Find where the given text appears and provide that cell's center as (X, Y) coordinate. 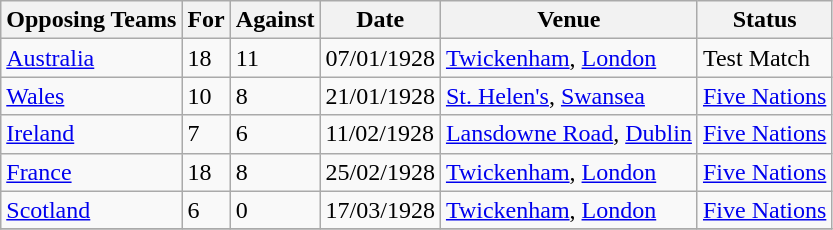
Against (275, 20)
7 (206, 134)
Date (380, 20)
Ireland (92, 134)
11 (275, 58)
Lansdowne Road, Dublin (568, 134)
25/02/1928 (380, 172)
St. Helen's, Swansea (568, 96)
07/01/1928 (380, 58)
France (92, 172)
Wales (92, 96)
10 (206, 96)
21/01/1928 (380, 96)
0 (275, 210)
For (206, 20)
Venue (568, 20)
Test Match (764, 58)
Opposing Teams (92, 20)
17/03/1928 (380, 210)
11/02/1928 (380, 134)
Status (764, 20)
Australia (92, 58)
Scotland (92, 210)
